For the text-containing cell, return its midpoint in (X, Y) coordinate format. 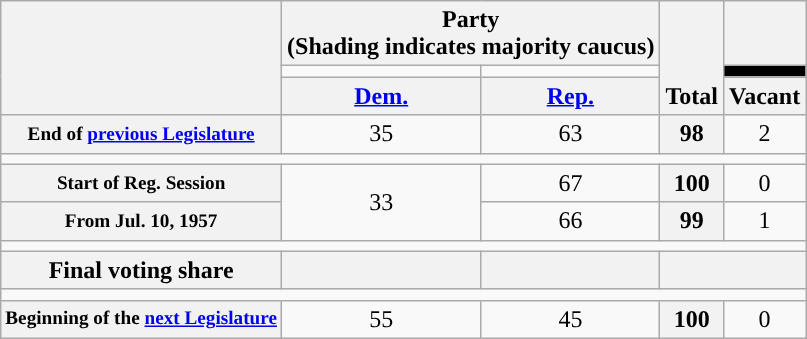
99 (692, 221)
From Jul. 10, 1957 (142, 221)
Total (692, 58)
67 (570, 183)
66 (570, 221)
1 (764, 221)
45 (570, 319)
Dem. (382, 96)
Final voting share (142, 270)
Beginning of the next Legislature (142, 319)
End of previous Legislature (142, 134)
35 (382, 134)
2 (764, 134)
33 (382, 202)
Rep. (570, 96)
Party (Shading indicates majority caucus) (471, 34)
63 (570, 134)
55 (382, 319)
Start of Reg. Session (142, 183)
98 (692, 134)
Vacant (764, 96)
